Identify which cell holds the provided text, then report its (X, Y) central coordinate. 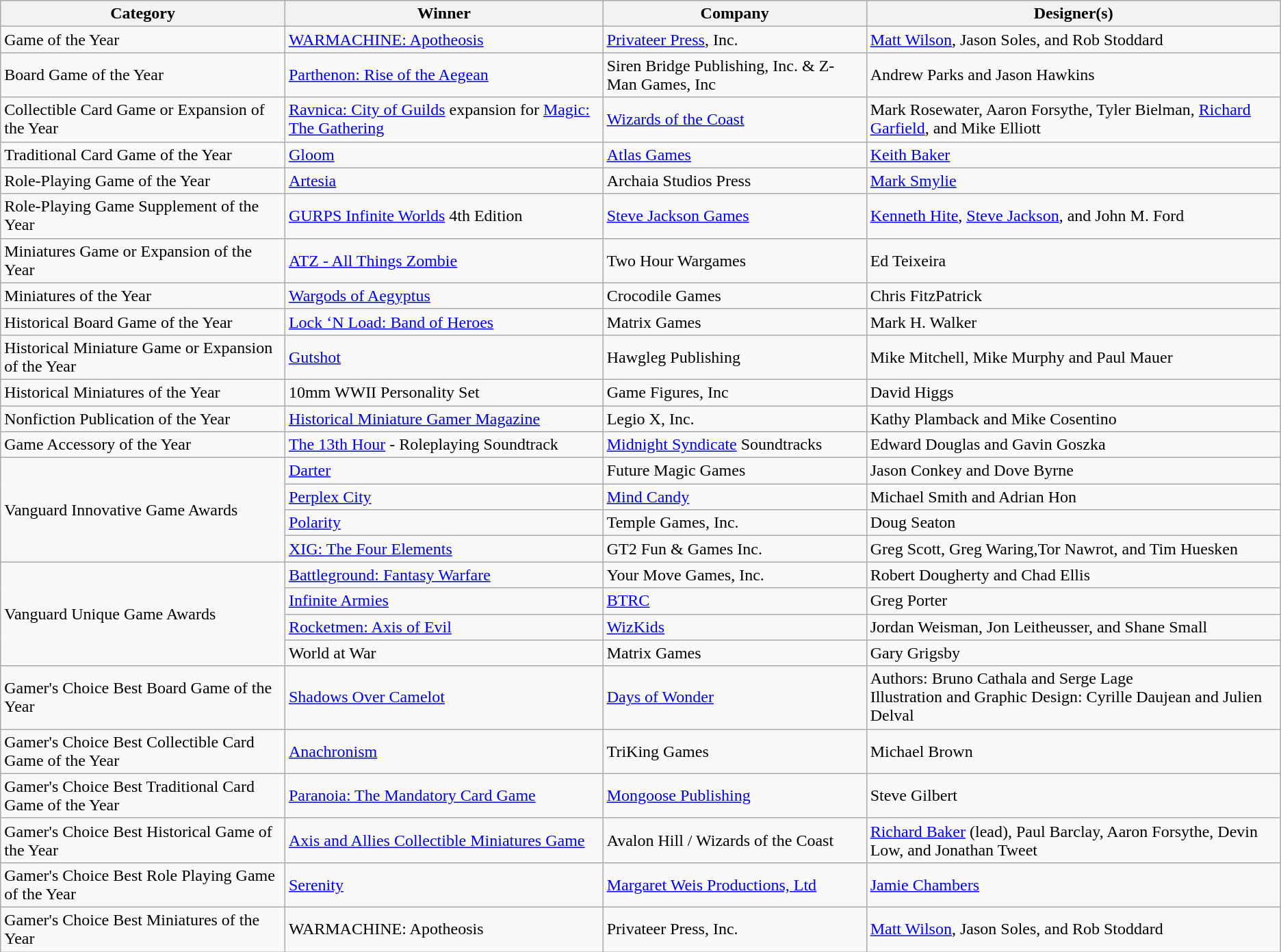
Artesia (443, 181)
GT2 Fun & Games Inc. (735, 549)
Axis and Allies Collectible Miniatures Game (443, 840)
Siren Bridge Publishing, Inc. & Z-Man Games, Inc (735, 75)
Lock ‘N Load: Band of Heroes (443, 322)
Hawgleg Publishing (735, 357)
Avalon Hill / Wizards of the Coast (735, 840)
Doug Seaton (1073, 523)
Wizards of the Coast (735, 119)
Vanguard Innovative Game Awards (143, 510)
WizKids (735, 627)
Rocketmen: Axis of Evil (443, 627)
Game of the Year (143, 40)
Designer(s) (1073, 14)
Greg Porter (1073, 601)
Infinite Armies (443, 601)
Kenneth Hite, Steve Jackson, and John M. Ford (1073, 216)
Gamer's Choice Best Board Game of the Year (143, 697)
Role-Playing Game Supplement of the Year (143, 216)
Historical Miniature Gamer Magazine (443, 418)
ATZ - All Things Zombie (443, 260)
10mm WWII Personality Set (443, 392)
Historical Miniatures of the Year (143, 392)
Legio X, Inc. (735, 418)
Shadows Over Camelot (443, 697)
David Higgs (1073, 392)
Nonfiction Publication of the Year (143, 418)
Your Move Games, Inc. (735, 575)
Kathy Plamback and Mike Cosentino (1073, 418)
Polarity (443, 523)
Gutshot (443, 357)
Perplex City (443, 497)
Miniatures of the Year (143, 296)
Jason Conkey and Dove Byrne (1073, 471)
Collectible Card Game or Expansion of the Year (143, 119)
Category (143, 14)
Vanguard Unique Game Awards (143, 614)
GURPS Infinite Worlds 4th Edition (443, 216)
Serenity (443, 884)
Atlas Games (735, 155)
Historical Miniature Game or Expansion of the Year (143, 357)
Battleground: Fantasy Warfare (443, 575)
Historical Board Game of the Year (143, 322)
Temple Games, Inc. (735, 523)
Gamer's Choice Best Miniatures of the Year (143, 929)
TriKing Games (735, 751)
Gamer's Choice Best Collectible Card Game of the Year (143, 751)
Board Game of the Year (143, 75)
Mike Mitchell, Mike Murphy and Paul Mauer (1073, 357)
The 13th Hour - Roleplaying Soundtrack (443, 445)
Ed Teixeira (1073, 260)
World at War (443, 653)
Paranoia: The Mandatory Card Game (443, 795)
Mind Candy (735, 497)
Michael Smith and Adrian Hon (1073, 497)
Gary Grigsby (1073, 653)
Archaia Studios Press (735, 181)
Steve Gilbert (1073, 795)
Wargods of Aegyptus (443, 296)
Crocodile Games (735, 296)
Game Figures, Inc (735, 392)
Winner (443, 14)
Gamer's Choice Best Role Playing Game of the Year (143, 884)
Parthenon: Rise of the Aegean (443, 75)
Chris FitzPatrick (1073, 296)
Authors: Bruno Cathala and Serge LageIllustration and Graphic Design: Cyrille Daujean and Julien Delval (1073, 697)
Days of Wonder (735, 697)
XIG: The Four Elements (443, 549)
Mark H. Walker (1073, 322)
Role-Playing Game of the Year (143, 181)
Company (735, 14)
Michael Brown (1073, 751)
Mark Smylie (1073, 181)
Future Magic Games (735, 471)
Ravnica: City of Guilds expansion for Magic: The Gathering (443, 119)
Darter (443, 471)
Miniatures Game or Expansion of the Year (143, 260)
Keith Baker (1073, 155)
Traditional Card Game of the Year (143, 155)
Robert Dougherty and Chad Ellis (1073, 575)
Richard Baker (lead), Paul Barclay, Aaron Forsythe, Devin Low, and Jonathan Tweet (1073, 840)
Edward Douglas and Gavin Goszka (1073, 445)
Mark Rosewater, Aaron Forsythe, Tyler Bielman, Richard Garfield, and Mike Elliott (1073, 119)
Midnight Syndicate Soundtracks (735, 445)
Gloom (443, 155)
BTRC (735, 601)
Greg Scott, Greg Waring,Tor Nawrot, and Tim Huesken (1073, 549)
Andrew Parks and Jason Hawkins (1073, 75)
Margaret Weis Productions, Ltd (735, 884)
Anachronism (443, 751)
Mongoose Publishing (735, 795)
Game Accessory of the Year (143, 445)
Jamie Chambers (1073, 884)
Two Hour Wargames (735, 260)
Jordan Weisman, Jon Leitheusser, and Shane Small (1073, 627)
Steve Jackson Games (735, 216)
Gamer's Choice Best Historical Game of the Year (143, 840)
Gamer's Choice Best Traditional Card Game of the Year (143, 795)
